For the text-containing cell, return its midpoint in (x, y) coordinate format. 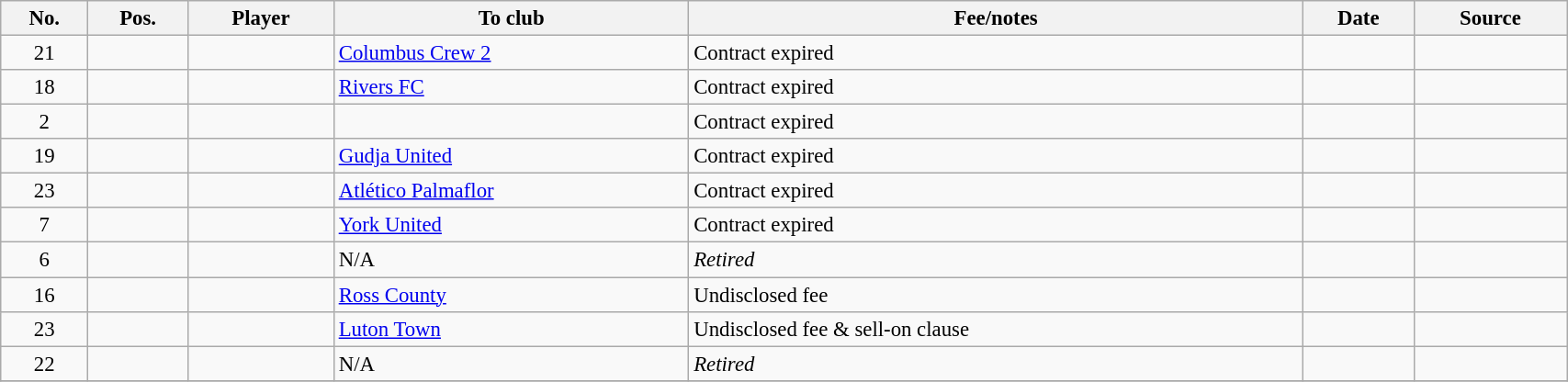
Atlético Palmaflor (511, 191)
7 (44, 225)
Source (1490, 18)
Date (1358, 18)
Gudja United (511, 156)
21 (44, 53)
Rivers FC (511, 87)
2 (44, 122)
Player (261, 18)
Ross County (511, 295)
York United (511, 225)
19 (44, 156)
16 (44, 295)
To club (511, 18)
Undisclosed fee & sell-on clause (996, 329)
Fee/notes (996, 18)
18 (44, 87)
6 (44, 260)
Luton Town (511, 329)
Pos. (138, 18)
Columbus Crew 2 (511, 53)
No. (44, 18)
22 (44, 364)
Undisclosed fee (996, 295)
